Identify which cell holds the provided text, then report its [X, Y] central coordinate. 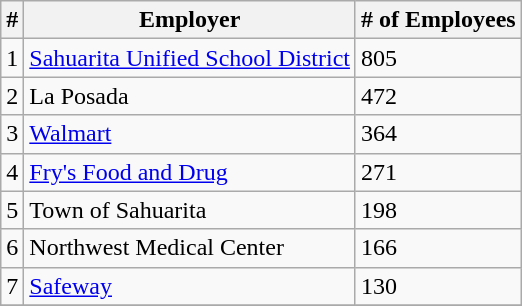
198 [438, 210]
7 [12, 286]
Walmart [190, 134]
271 [438, 172]
Northwest Medical Center [190, 248]
364 [438, 134]
4 [12, 172]
2 [12, 96]
# [12, 20]
Safeway [190, 286]
La Posada [190, 96]
1 [12, 58]
Town of Sahuarita [190, 210]
# of Employees [438, 20]
Fry's Food and Drug [190, 172]
Employer [190, 20]
805 [438, 58]
3 [12, 134]
130 [438, 286]
166 [438, 248]
6 [12, 248]
5 [12, 210]
Sahuarita Unified School District [190, 58]
472 [438, 96]
